Scan for the cell matching the given text and deliver its (X, Y) coordinate at center. 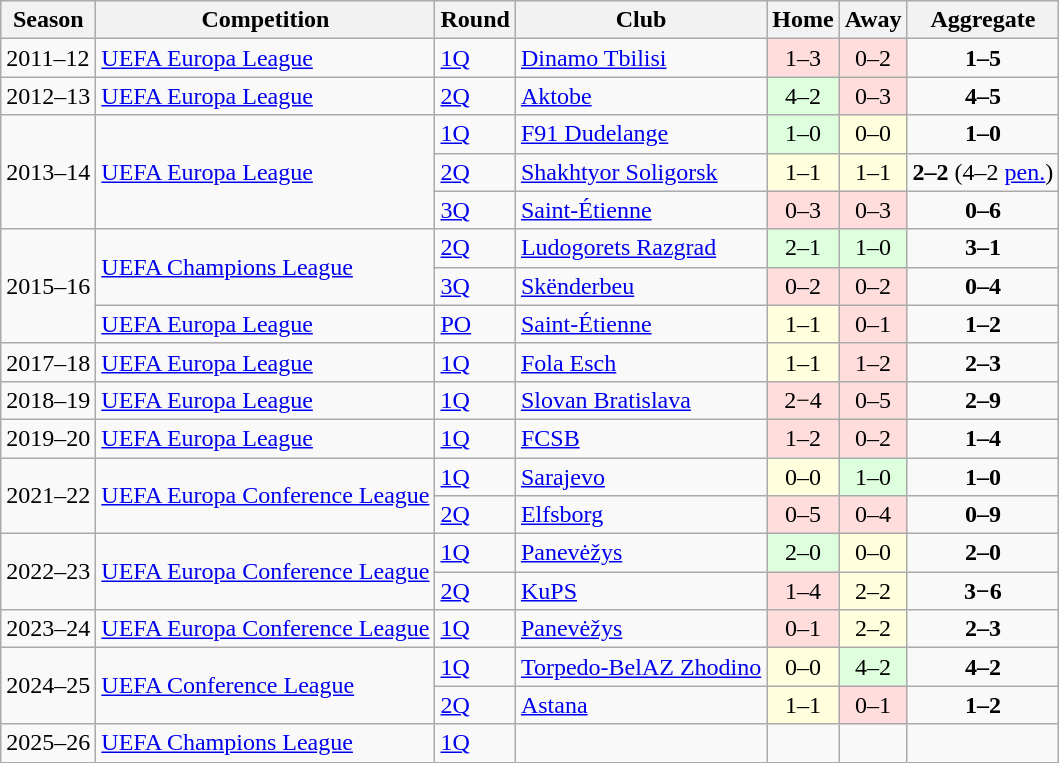
Dinamo Tbilisi (640, 58)
2–2 (4–2 pen.) (983, 172)
2012–13 (48, 96)
2–1 (803, 248)
Club (640, 20)
3−6 (983, 591)
F91 Dudelange (640, 134)
PO (475, 324)
Shakhtyor Soligorsk (640, 172)
2022–23 (48, 572)
2015–16 (48, 286)
Torpedo-BelAZ Zhodino (640, 667)
2023–24 (48, 629)
Ludogorets Razgrad (640, 248)
2019–20 (48, 438)
Slovan Bratislava (640, 400)
Season (48, 20)
2−4 (803, 400)
0–6 (983, 210)
Away (873, 20)
Round (475, 20)
Fola Esch (640, 362)
Competition (266, 20)
2018–19 (48, 400)
1–5 (983, 58)
0–9 (983, 515)
Astana (640, 705)
2025–26 (48, 743)
Aggregate (983, 20)
4–5 (983, 96)
3–1 (983, 248)
Home (803, 20)
Sarajevo (640, 477)
FCSB (640, 438)
2013–14 (48, 172)
UEFA Conference League (266, 686)
Skënderbeu (640, 286)
Aktobe (640, 96)
KuPS (640, 591)
2024–25 (48, 686)
Elfsborg (640, 515)
1–3 (803, 58)
2017–18 (48, 362)
2021–22 (48, 496)
2011–12 (48, 58)
2–9 (983, 400)
